From the cell containing the given text, extract its center point as (x, y) coordinate. 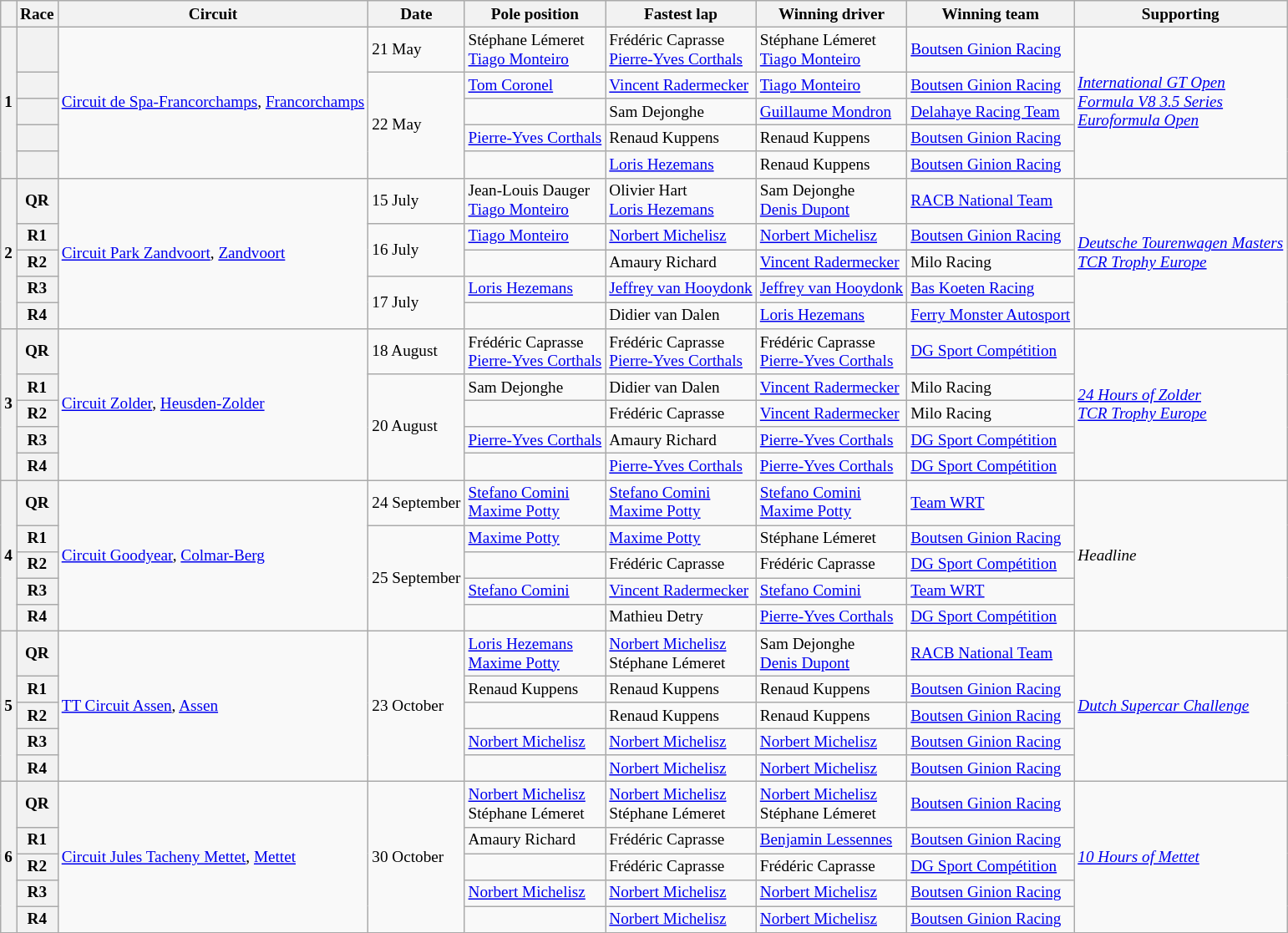
6 (8, 857)
Date (416, 14)
Bas Koeten Racing (991, 289)
Circuit Jules Tacheny Mettet, Mettet (213, 857)
Headline (1181, 555)
Benjamin Lessennes (831, 840)
Supporting (1181, 14)
17 July (416, 302)
Circuit Goodyear, Colmar-Berg (213, 555)
Ferry Monster Autosport (991, 316)
Stéphane Lémeret (831, 538)
Jean-Louis Dauger Tiago Monteiro (535, 200)
21 May (416, 49)
Loris Hezemans Maxime Potty (535, 653)
TT Circuit Assen, Assen (213, 707)
Circuit (213, 14)
Mathieu Detry (681, 617)
Fastest lap (681, 14)
10 Hours of Mettet (1181, 857)
24 Hours of ZolderTCR Trophy Europe (1181, 404)
Winning driver (831, 14)
18 August (416, 352)
5 (8, 707)
25 September (416, 578)
3 (8, 404)
Race (38, 14)
Olivier Hart Loris Hezemans (681, 200)
Circuit de Spa-Francorchamps, Francorchamps (213, 102)
22 May (416, 125)
Circuit Zolder, Heusden-Zolder (213, 404)
Dutch Supercar Challenge (1181, 707)
15 July (416, 200)
Winning team (991, 14)
24 September (416, 502)
4 (8, 555)
23 October (416, 707)
Deutsche Tourenwagen MastersTCR Trophy Europe (1181, 254)
30 October (416, 857)
2 (8, 254)
Guillaume Mondron (831, 112)
1 (8, 102)
International GT OpenFormula V8 3.5 SeriesEuroformula Open (1181, 102)
Pole position (535, 14)
16 July (416, 249)
Tom Coronel (535, 85)
Delahaye Racing Team (991, 112)
Circuit Park Zandvoort, Zandvoort (213, 254)
20 August (416, 428)
